For the text-containing cell, return its midpoint in (X, Y) coordinate format. 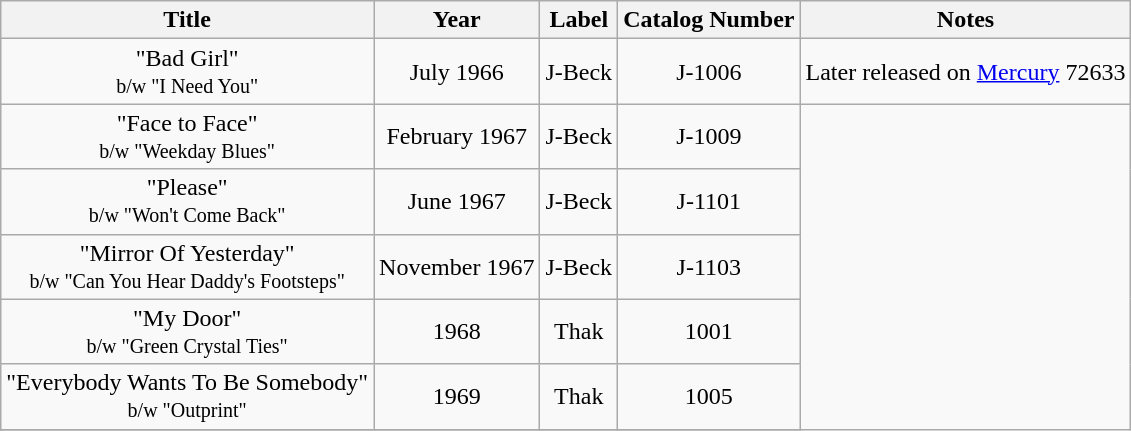
Later released on Mercury 72633 (966, 72)
July 1966 (457, 72)
"Everybody Wants To Be Somebody" b/w "Outprint" (188, 396)
"Face to Face" b/w "Weekday Blues" (188, 136)
J-1103 (709, 266)
June 1967 (457, 202)
"Please" b/w "Won't Come Back" (188, 202)
"Mirror Of Yesterday" b/w "Can You Hear Daddy's Footsteps" (188, 266)
November 1967 (457, 266)
Notes (966, 20)
1001 (709, 332)
February 1967 (457, 136)
Label (579, 20)
J-1009 (709, 136)
Title (188, 20)
1968 (457, 332)
Year (457, 20)
Catalog Number (709, 20)
1005 (709, 396)
J-1006 (709, 72)
1969 (457, 396)
"Bad Girl" b/w "I Need You" (188, 72)
"My Door" b/w "Green Crystal Ties" (188, 332)
J-1101 (709, 202)
